Find where the given text appears and provide that cell's center as [x, y] coordinate. 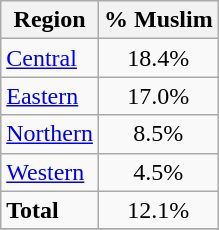
17.0% [158, 96]
Central [50, 58]
8.5% [158, 134]
% Muslim [158, 20]
12.1% [158, 210]
Eastern [50, 96]
Total [50, 210]
4.5% [158, 172]
18.4% [158, 58]
Northern [50, 134]
Region [50, 20]
Western [50, 172]
